Determine the [x, y] coordinate at the center of the cell enclosing the given text.  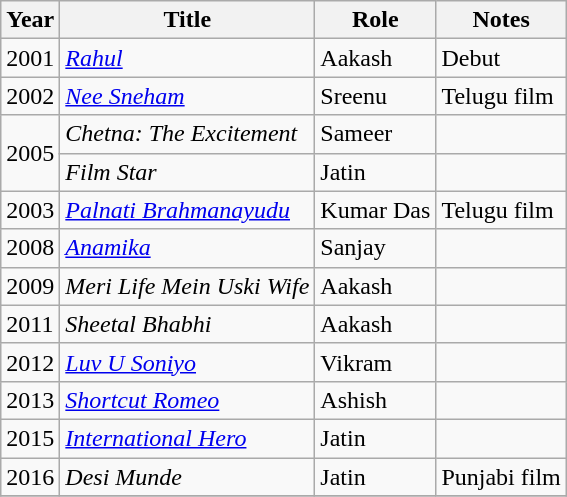
Nee Sneham [188, 96]
2008 [30, 248]
2003 [30, 210]
Meri Life Mein Uski Wife [188, 286]
2009 [30, 286]
International Hero [188, 438]
Shortcut Romeo [188, 400]
2015 [30, 438]
2002 [30, 96]
Luv U Soniyo [188, 362]
2005 [30, 153]
Vikram [376, 362]
2001 [30, 58]
Sanjay [376, 248]
2013 [30, 400]
Chetna: The Excitement [188, 134]
Rahul [188, 58]
Sheetal Bhabhi [188, 324]
Notes [501, 20]
Role [376, 20]
Sreenu [376, 96]
Anamika [188, 248]
2012 [30, 362]
Kumar Das [376, 210]
Title [188, 20]
Sameer [376, 134]
2016 [30, 477]
Film Star [188, 172]
Ashish [376, 400]
Punjabi film [501, 477]
2011 [30, 324]
Desi Munde [188, 477]
Year [30, 20]
Debut [501, 58]
Palnati Brahmanayudu [188, 210]
